Scan for the cell matching the given text and deliver its (x, y) coordinate at center. 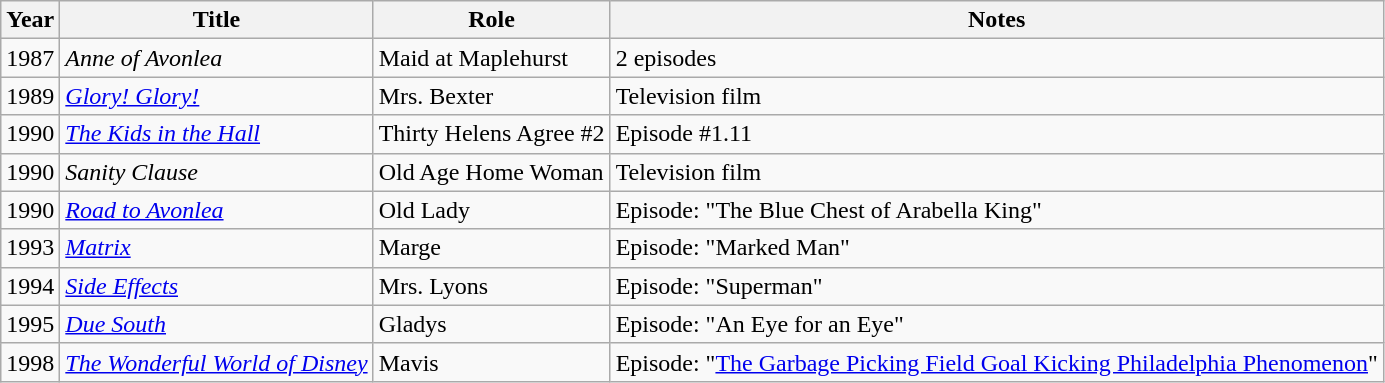
Matrix (216, 248)
The Wonderful World of Disney (216, 362)
Role (492, 20)
Episode: "Marked Man" (996, 248)
1993 (30, 248)
1987 (30, 58)
Notes (996, 20)
Episode #1.11 (996, 134)
The Kids in the Hall (216, 134)
Thirty Helens Agree #2 (492, 134)
Episode: "An Eye for an Eye" (996, 324)
Year (30, 20)
1989 (30, 96)
Mrs. Bexter (492, 96)
Title (216, 20)
1998 (30, 362)
Maid at Maplehurst (492, 58)
Old Lady (492, 210)
Glory! Glory! (216, 96)
Episode: "The Garbage Picking Field Goal Kicking Philadelphia Phenomenon" (996, 362)
Anne of Avonlea (216, 58)
Marge (492, 248)
Due South (216, 324)
Road to Avonlea (216, 210)
Old Age Home Woman (492, 172)
Episode: "The Blue Chest of Arabella King" (996, 210)
2 episodes (996, 58)
Episode: "Superman" (996, 286)
Sanity Clause (216, 172)
Gladys (492, 324)
Mrs. Lyons (492, 286)
1994 (30, 286)
Mavis (492, 362)
Side Effects (216, 286)
1995 (30, 324)
